Capture the cell that displays the provided text and extract its (X, Y) central coordinate. 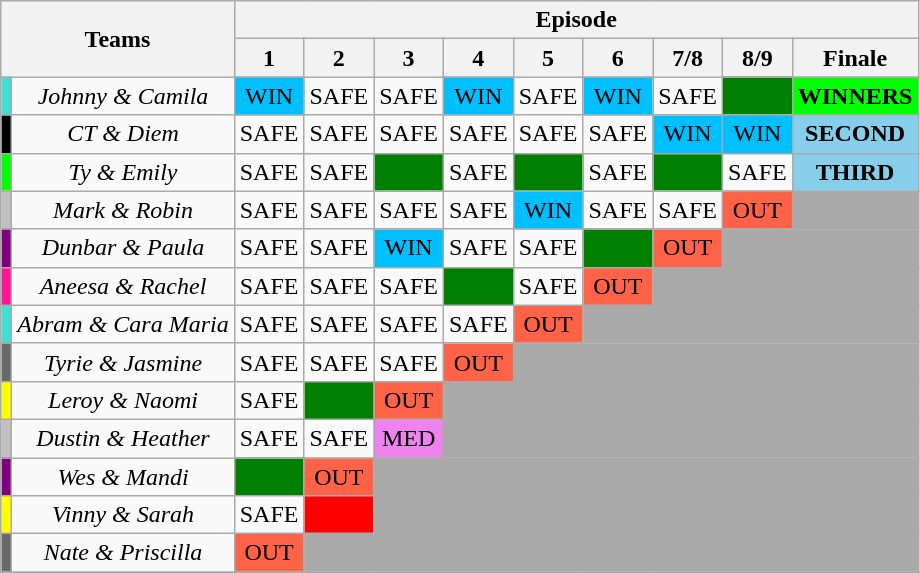
Dunbar & Paula (123, 248)
Leroy & Naomi (123, 400)
MED (409, 438)
Nate & Priscilla (123, 553)
Abram & Cara Maria (123, 324)
Dustin & Heather (123, 438)
Episode (576, 20)
THIRD (855, 172)
Johnny & Camila (123, 96)
CT & Diem (123, 134)
6 (618, 58)
8/9 (757, 58)
WINNERS (855, 96)
2 (339, 58)
7/8 (688, 58)
Ty & Emily (123, 172)
Tyrie & Jasmine (123, 362)
Teams (118, 39)
4 (478, 58)
1 (269, 58)
Mark & Robin (123, 210)
Vinny & Sarah (123, 515)
Aneesa & Rachel (123, 286)
5 (548, 58)
3 (409, 58)
Wes & Mandi (123, 477)
Finale (855, 58)
SECOND (855, 134)
